Identify which cell holds the provided text, then report its (X, Y) central coordinate. 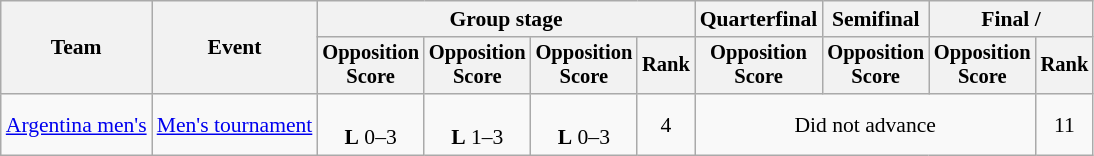
Team (76, 48)
11 (1065, 124)
Men's tournament (235, 124)
Argentina men's (76, 124)
Event (235, 48)
Did not advance (866, 124)
Semifinal (876, 19)
Final / (1011, 19)
Group stage (506, 19)
4 (666, 124)
Quarterfinal (759, 19)
L 1–3 (478, 124)
